Detect which cell encompasses the target text, then output its (X, Y) center coordinate. 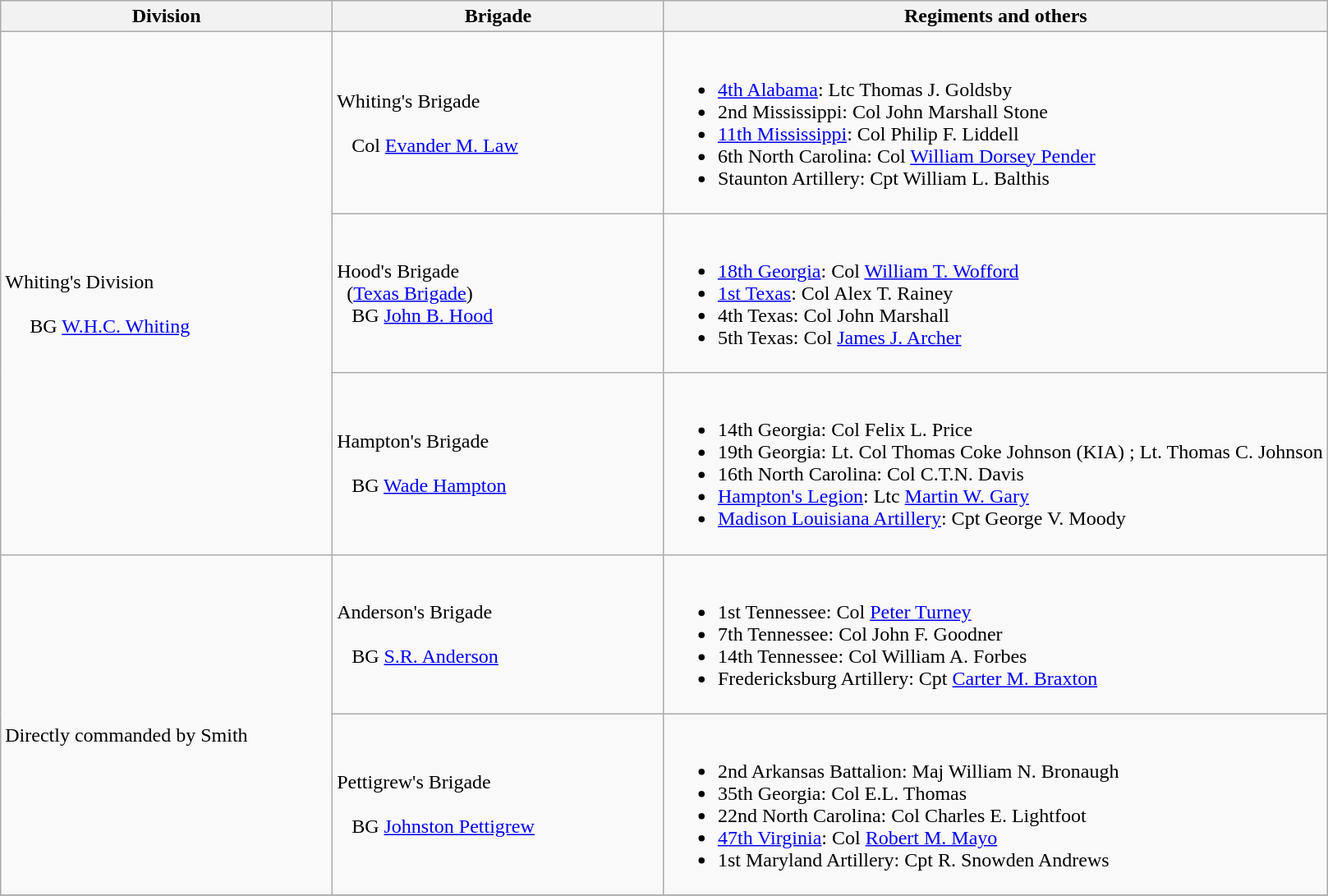
Hampton's Brigade BG Wade Hampton (499, 463)
18th Georgia: Col William T. Wofford1st Texas: Col Alex T. Rainey4th Texas: Col John Marshall5th Texas: Col James J. Archer (995, 293)
Hood's Brigade (Texas Brigade) BG John B. Hood (499, 293)
Directly commanded by Smith (167, 724)
Whiting's Brigade Col Evander M. Law (499, 123)
Whiting's Division BG W.H.C. Whiting (167, 293)
1st Tennessee: Col Peter Turney7th Tennessee: Col John F. Goodner14th Tennessee: Col William A. ForbesFredericksburg Artillery: Cpt Carter M. Braxton (995, 634)
Regiments and others (995, 16)
Pettigrew's Brigade BG Johnston Pettigrew (499, 805)
Anderson's Brigade BG S.R. Anderson (499, 634)
Division (167, 16)
Brigade (499, 16)
